Search for the cell housing the specified text and yield its (X, Y) center coordinate. 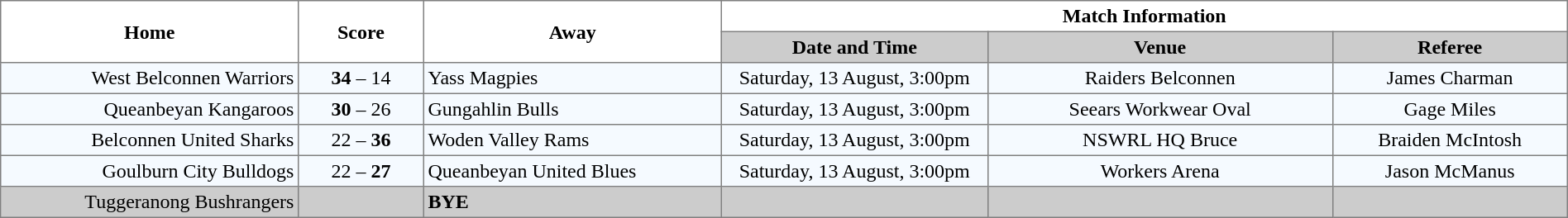
Referee (1450, 47)
Gungahlin Bulls (572, 109)
Queanbeyan United Blues (572, 171)
Seears Workwear Oval (1159, 109)
Away (572, 31)
NSWRL HQ Bruce (1159, 140)
Queanbeyan Kangaroos (150, 109)
Match Information (1145, 17)
Tuggeranong Bushrangers (150, 202)
Score (361, 31)
Braiden McIntosh (1450, 140)
Woden Valley Rams (572, 140)
Belconnen United Sharks (150, 140)
Raiders Belconnen (1159, 78)
Home (150, 31)
Workers Arena (1159, 171)
Date and Time (854, 47)
Venue (1159, 47)
22 – 27 (361, 171)
Goulburn City Bulldogs (150, 171)
22 – 36 (361, 140)
Yass Magpies (572, 78)
30 – 26 (361, 109)
West Belconnen Warriors (150, 78)
Gage Miles (1450, 109)
Jason McManus (1450, 171)
34 – 14 (361, 78)
BYE (572, 202)
James Charman (1450, 78)
